Detect which cell encompasses the target text, then output its [X, Y] center coordinate. 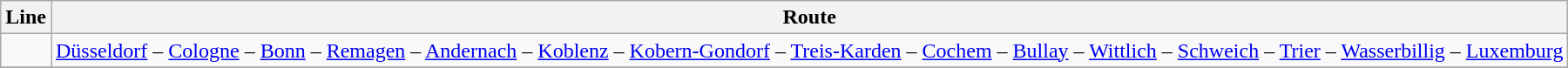
Route [808, 17]
Line [26, 17]
